Return the [X, Y] coordinate for the center point of the cell that contains the specified text.  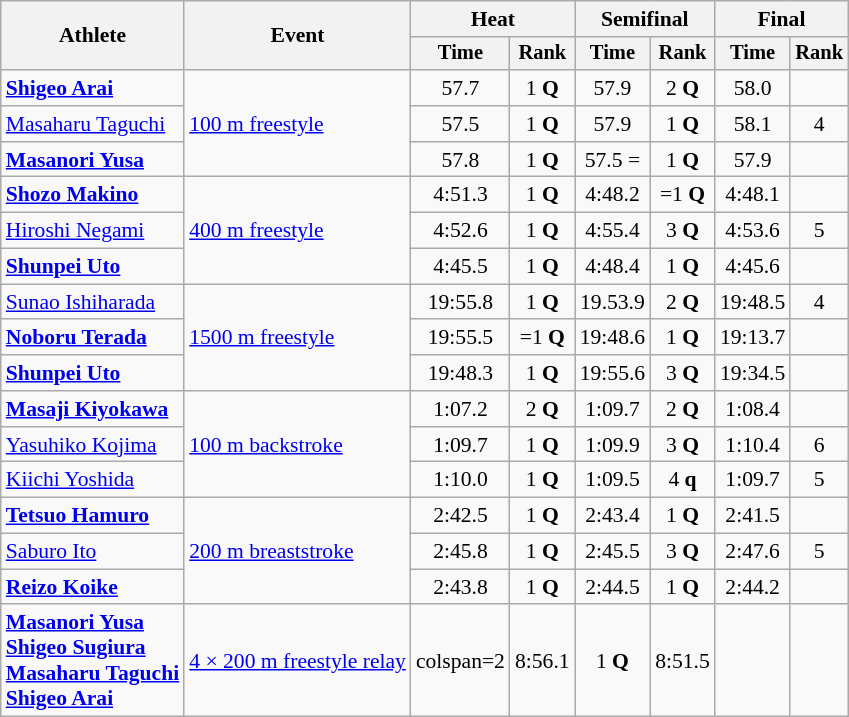
Masanori Yusa [92, 160]
4:55.4 [612, 231]
4:53.6 [752, 231]
2:43.8 [460, 587]
Noboru Terada [92, 338]
1500 m freestyle [298, 338]
4:45.6 [752, 267]
Masaji Kiyokawa [92, 409]
100 m freestyle [298, 124]
Shigeo Arai [92, 88]
19:48.3 [460, 373]
2:47.6 [752, 552]
19:48.5 [752, 302]
19.53.9 [612, 302]
1:09.9 [612, 445]
Saburo Ito [92, 552]
58.1 [752, 124]
1:10.0 [460, 480]
19:55.6 [612, 373]
Heat [493, 19]
1:08.4 [752, 409]
Masaharu Taguchi [92, 124]
8:56.1 [542, 661]
Sunao Ishiharada [92, 302]
4 × 200 m freestyle relay [298, 661]
2:44.5 [612, 587]
1:09.5 [612, 480]
Masanori YusaShigeo SugiuraMasaharu TaguchiShigeo Arai [92, 661]
58.0 [752, 88]
2:44.2 [752, 587]
Kiichi Yoshida [92, 480]
4:52.6 [460, 231]
Final [782, 19]
1:07.2 [460, 409]
57.7 [460, 88]
8:51.5 [682, 661]
Reizo Koike [92, 587]
Event [298, 36]
400 m freestyle [298, 230]
200 m breaststroke [298, 552]
1:10.4 [752, 445]
4:48.2 [612, 195]
19:13.7 [752, 338]
57.5 = [612, 160]
57.5 [460, 124]
19:34.5 [752, 373]
2:42.5 [460, 516]
100 m backstroke [298, 444]
colspan=2 [460, 661]
19:48.6 [612, 338]
2:43.4 [612, 516]
Semifinal [645, 19]
Hiroshi Negami [92, 231]
Tetsuo Hamuro [92, 516]
2:45.8 [460, 552]
6 [819, 445]
4:48.1 [752, 195]
4:48.4 [612, 267]
Athlete [92, 36]
4:45.5 [460, 267]
57.8 [460, 160]
Yasuhiko Kojima [92, 445]
4 q [682, 480]
2:41.5 [752, 516]
Shozo Makino [92, 195]
4:51.3 [460, 195]
2:45.5 [612, 552]
19:55.5 [460, 338]
19:55.8 [460, 302]
